Detect which cell encompasses the target text, then output its (x, y) center coordinate. 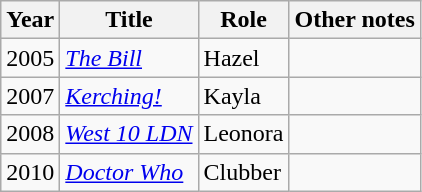
2005 (30, 58)
Doctor Who (129, 172)
Title (129, 20)
2007 (30, 96)
West 10 LDN (129, 134)
Hazel (244, 58)
Kayla (244, 96)
Leonora (244, 134)
Year (30, 20)
2010 (30, 172)
Role (244, 20)
Kerching! (129, 96)
Clubber (244, 172)
The Bill (129, 58)
Other notes (354, 20)
2008 (30, 134)
